For the text-containing cell, return its midpoint in [X, Y] coordinate format. 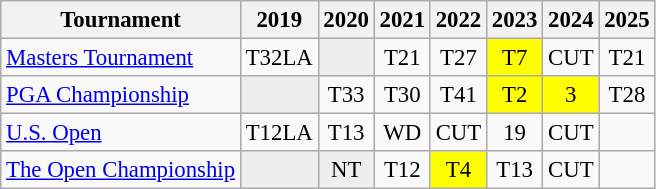
NT [346, 170]
WD [402, 133]
T7 [515, 58]
T4 [458, 170]
19 [515, 133]
2025 [627, 20]
2019 [279, 20]
T33 [346, 95]
T32LA [279, 58]
PGA Championship [121, 95]
T30 [402, 95]
Masters Tournament [121, 58]
2024 [571, 20]
T2 [515, 95]
2022 [458, 20]
3 [571, 95]
2020 [346, 20]
The Open Championship [121, 170]
T41 [458, 95]
U.S. Open [121, 133]
T28 [627, 95]
2021 [402, 20]
T27 [458, 58]
T12LA [279, 133]
Tournament [121, 20]
T12 [402, 170]
2023 [515, 20]
